Pinpoint the cell where the given text exists, returning its (X, Y) midpoint coordinate. 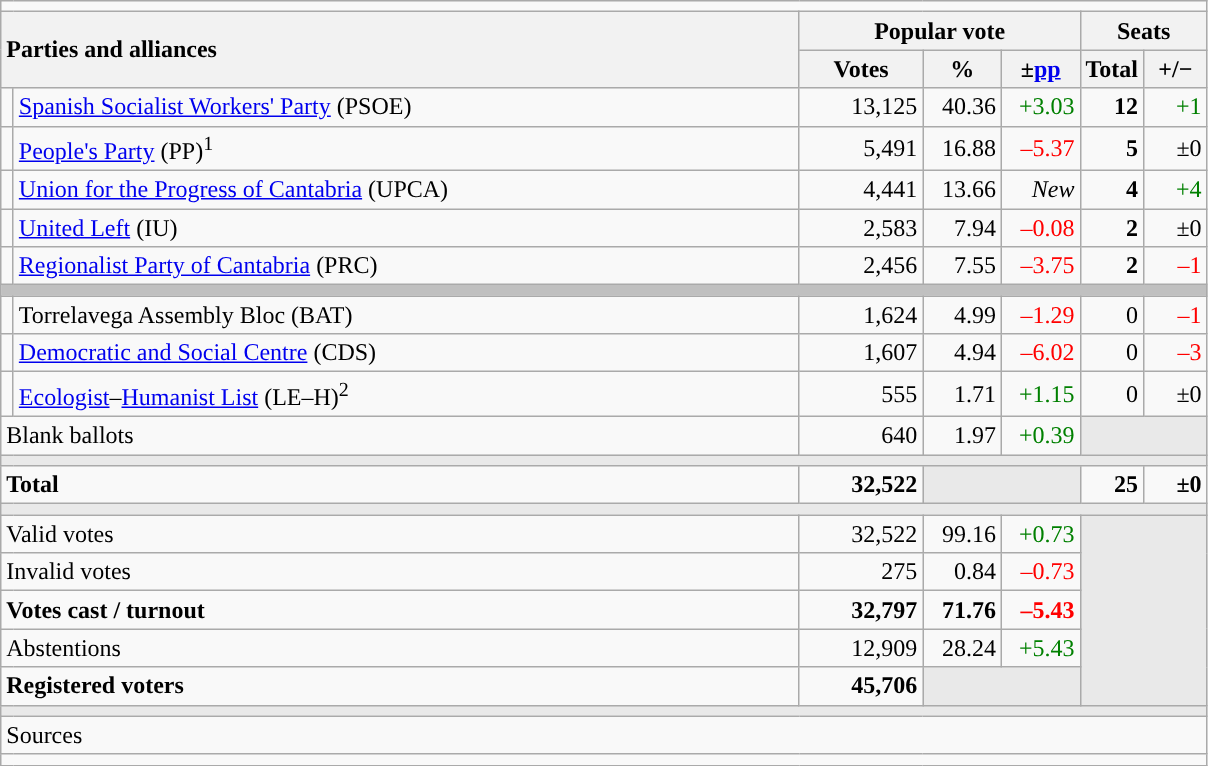
New (1040, 190)
5,491 (861, 148)
28.24 (962, 648)
5 (1112, 148)
0.84 (962, 572)
555 (861, 394)
–3.75 (1040, 266)
+/− (1176, 69)
+0.39 (1040, 435)
+0.73 (1040, 534)
+1.15 (1040, 394)
Union for the Progress of Cantabria (UPCA) (406, 190)
Ecologist–Humanist List (LE–H)2 (406, 394)
United Left (IU) (406, 228)
25 (1112, 485)
Registered voters (400, 686)
–5.37 (1040, 148)
13.66 (962, 190)
13,125 (861, 107)
Invalid votes (400, 572)
40.36 (962, 107)
Spanish Socialist Workers' Party (PSOE) (406, 107)
1,607 (861, 353)
7.94 (962, 228)
2,583 (861, 228)
–3 (1176, 353)
Regionalist Party of Cantabria (PRC) (406, 266)
+5.43 (1040, 648)
640 (861, 435)
Popular vote (940, 31)
+1 (1176, 107)
Abstentions (400, 648)
Valid votes (400, 534)
–0.73 (1040, 572)
71.76 (962, 610)
45,706 (861, 686)
4,441 (861, 190)
7.55 (962, 266)
Parties and alliances (400, 50)
12 (1112, 107)
1.71 (962, 394)
99.16 (962, 534)
Blank ballots (400, 435)
12,909 (861, 648)
+4 (1176, 190)
1,624 (861, 315)
% (962, 69)
+3.03 (1040, 107)
–0.08 (1040, 228)
4 (1112, 190)
2,456 (861, 266)
32,797 (861, 610)
Democratic and Social Centre (CDS) (406, 353)
–1.29 (1040, 315)
Sources (604, 735)
4.99 (962, 315)
Votes (861, 69)
4.94 (962, 353)
±pp (1040, 69)
Seats (1144, 31)
–5.43 (1040, 610)
People's Party (PP)1 (406, 148)
–6.02 (1040, 353)
1.97 (962, 435)
16.88 (962, 148)
Votes cast / turnout (400, 610)
Torrelavega Assembly Bloc (BAT) (406, 315)
275 (861, 572)
